For the text-containing cell, return its midpoint in (x, y) coordinate format. 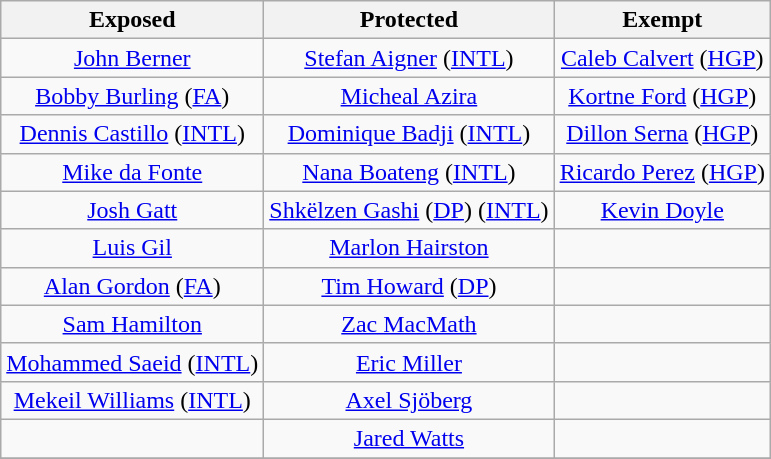
Dennis Castillo (INTL) (132, 134)
Mike da Fonte (132, 172)
Stefan Aigner (INTL) (409, 58)
Kevin Doyle (662, 210)
Exposed (132, 20)
John Berner (132, 58)
Ricardo Perez (HGP) (662, 172)
Mohammed Saeid (INTL) (132, 362)
Dillon Serna (HGP) (662, 134)
Bobby Burling (FA) (132, 96)
Zac MacMath (409, 324)
Axel Sjöberg (409, 400)
Protected (409, 20)
Nana Boateng (INTL) (409, 172)
Caleb Calvert (HGP) (662, 58)
Exempt (662, 20)
Luis Gil (132, 248)
Alan Gordon (FA) (132, 286)
Marlon Hairston (409, 248)
Eric Miller (409, 362)
Shkëlzen Gashi (DP) (INTL) (409, 210)
Micheal Azira (409, 96)
Kortne Ford (HGP) (662, 96)
Mekeil Williams (INTL) (132, 400)
Dominique Badji (INTL) (409, 134)
Josh Gatt (132, 210)
Sam Hamilton (132, 324)
Tim Howard (DP) (409, 286)
Jared Watts (409, 438)
